Output the (X, Y) coordinate of the center of the cell containing the given text.  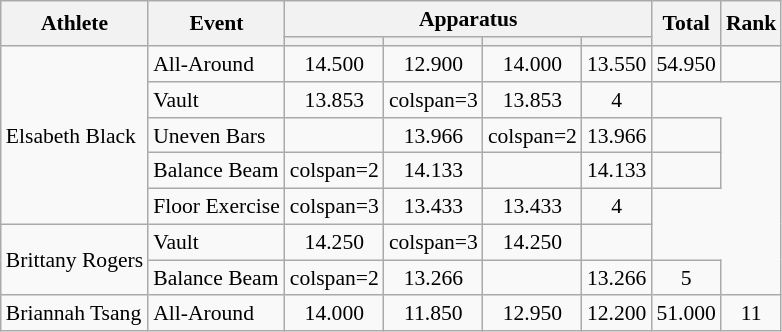
51.000 (686, 314)
13.550 (616, 64)
12.900 (434, 64)
14.500 (334, 64)
11.850 (434, 314)
5 (686, 278)
12.950 (532, 314)
Athlete (74, 24)
Brittany Rogers (74, 260)
Apparatus (468, 19)
12.200 (616, 314)
Elsabeth Black (74, 135)
Floor Exercise (216, 207)
Briannah Tsang (74, 314)
11 (752, 314)
Event (216, 24)
54.950 (686, 64)
Rank (752, 24)
Uneven Bars (216, 136)
Total (686, 24)
